From the cell containing the given text, extract its center point as (x, y) coordinate. 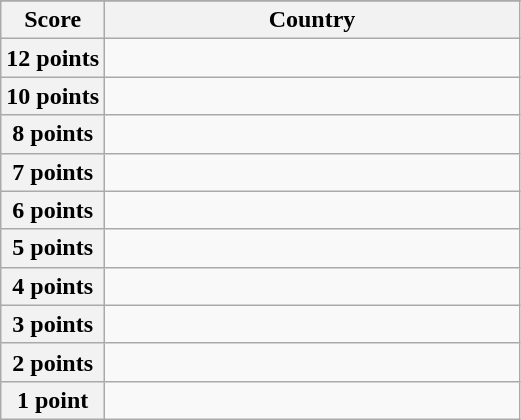
2 points (53, 362)
12 points (53, 58)
5 points (53, 248)
Score (53, 20)
3 points (53, 324)
10 points (53, 96)
6 points (53, 210)
7 points (53, 172)
Country (312, 20)
1 point (53, 400)
8 points (53, 134)
4 points (53, 286)
